Extract the [X, Y] coordinate from the center of the cell holding the provided text.  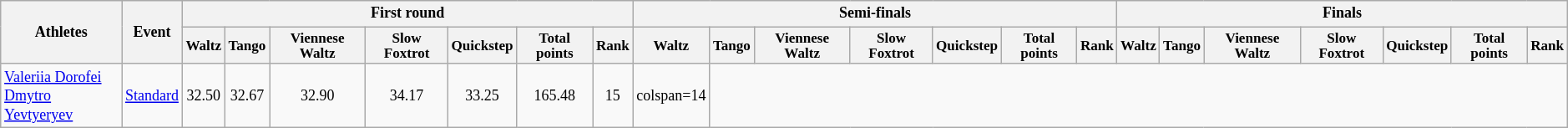
32.90 [317, 95]
32.67 [247, 95]
Standard [152, 95]
32.50 [204, 95]
First round [407, 13]
Valeriia DorofeiDmytro Yevtyeryev [62, 95]
Finals [1343, 13]
15 [613, 95]
Athletes [62, 32]
33.25 [482, 95]
Event [152, 32]
34.17 [407, 95]
165.48 [554, 95]
colspan=14 [671, 95]
Semi-finals [875, 13]
